Output the (x, y) coordinate of the center of the cell containing the given text.  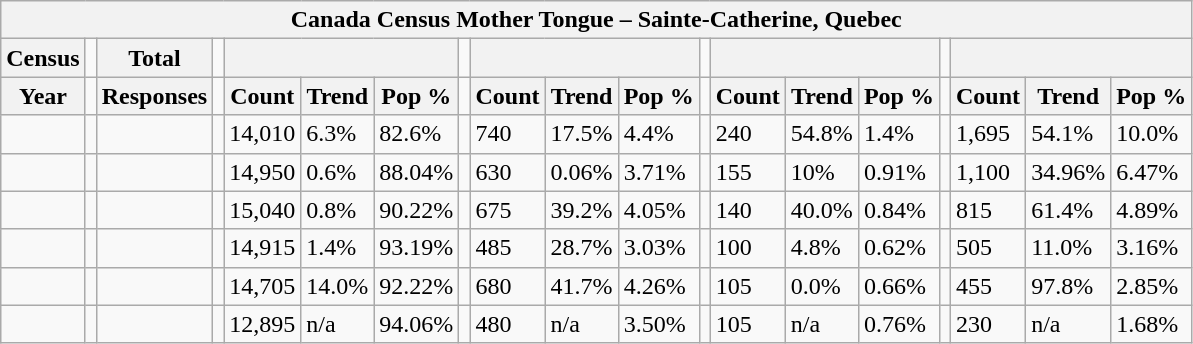
100 (748, 248)
4.89% (1152, 210)
14,705 (262, 286)
0.6% (338, 172)
88.04% (416, 172)
82.6% (416, 134)
90.22% (416, 210)
93.19% (416, 248)
0.76% (898, 324)
4.26% (658, 286)
11.0% (1068, 248)
815 (988, 210)
3.16% (1152, 248)
155 (748, 172)
675 (508, 210)
97.8% (1068, 286)
0.0% (822, 286)
14,010 (262, 134)
680 (508, 286)
0.91% (898, 172)
39.2% (582, 210)
94.06% (416, 324)
Total (154, 58)
41.7% (582, 286)
1,100 (988, 172)
455 (988, 286)
630 (508, 172)
14,950 (262, 172)
Responses (154, 96)
12,895 (262, 324)
Canada Census Mother Tongue – Sainte-Catherine, Quebec (596, 20)
0.62% (898, 248)
Census (43, 58)
0.84% (898, 210)
505 (988, 248)
480 (508, 324)
3.50% (658, 324)
14.0% (338, 286)
4.05% (658, 210)
0.06% (582, 172)
485 (508, 248)
3.03% (658, 248)
Year (43, 96)
28.7% (582, 248)
61.4% (1068, 210)
14,915 (262, 248)
54.8% (822, 134)
17.5% (582, 134)
240 (748, 134)
1,695 (988, 134)
230 (988, 324)
4.8% (822, 248)
3.71% (658, 172)
10% (822, 172)
2.85% (1152, 286)
6.47% (1152, 172)
6.3% (338, 134)
1.68% (1152, 324)
10.0% (1152, 134)
740 (508, 134)
4.4% (658, 134)
40.0% (822, 210)
0.66% (898, 286)
92.22% (416, 286)
15,040 (262, 210)
34.96% (1068, 172)
0.8% (338, 210)
140 (748, 210)
54.1% (1068, 134)
